Search for the cell housing the specified text and yield its (x, y) center coordinate. 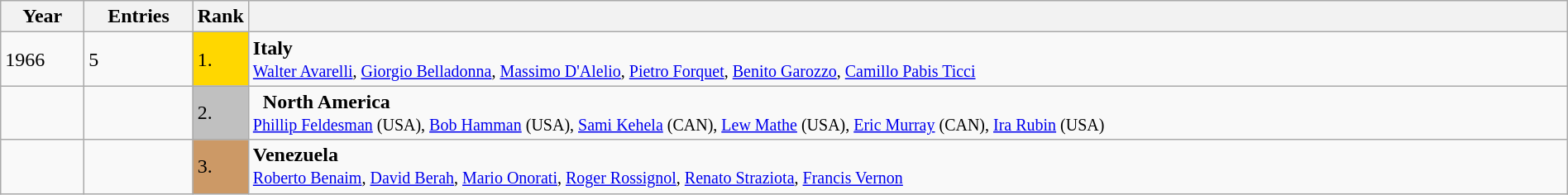
3. (220, 167)
Entries (139, 17)
2. (220, 112)
VenezuelaRoberto Benaim, David Berah, Mario Onorati, Roger Rossignol, Renato Straziota, Francis Vernon (908, 167)
1. (220, 59)
1966 (43, 59)
North AmericaPhillip Feldesman (USA), Bob Hamman (USA), Sami Kehela (CAN), Lew Mathe (USA), Eric Murray (CAN), Ira Rubin (USA) (908, 112)
ItalyWalter Avarelli, Giorgio Belladonna, Massimo D'Alelio, Pietro Forquet, Benito Garozzo, Camillo Pabis Ticci (908, 59)
Year (43, 17)
5 (139, 59)
Rank (220, 17)
